For the text-containing cell, return its midpoint in [X, Y] coordinate format. 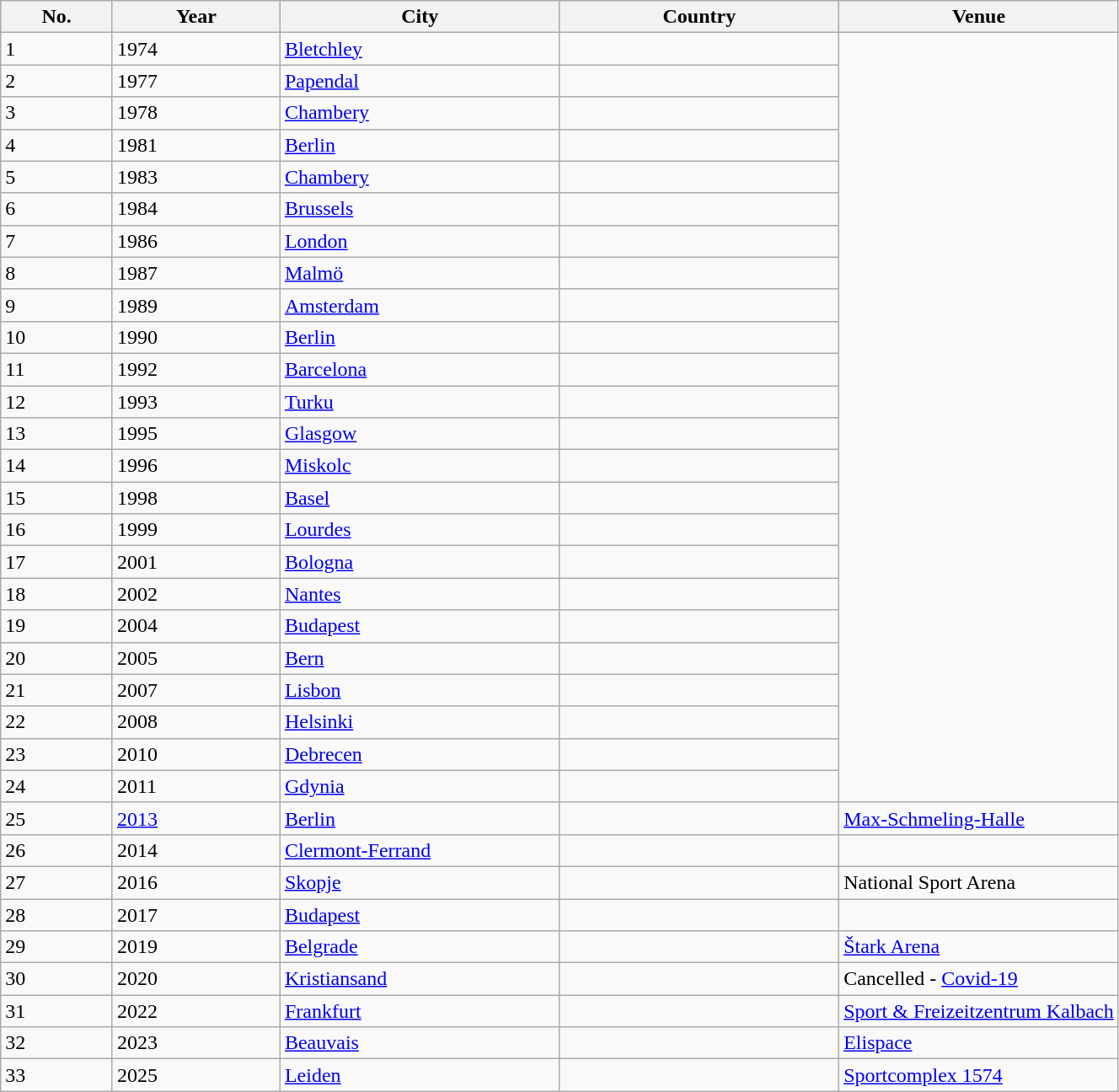
Barcelona [420, 369]
2020 [195, 979]
5 [57, 177]
15 [57, 498]
Skopje [420, 882]
4 [57, 145]
2007 [195, 690]
1987 [195, 273]
Lourdes [420, 530]
23 [57, 754]
Brussels [420, 209]
2025 [195, 1075]
Beauvais [420, 1043]
26 [57, 850]
2 [57, 81]
Bletchley [420, 49]
Sportcomplex 1574 [979, 1075]
6 [57, 209]
Frankfurt [420, 1011]
22 [57, 722]
3 [57, 113]
29 [57, 947]
12 [57, 402]
2001 [195, 562]
2022 [195, 1011]
National Sport Arena [979, 882]
Country [699, 17]
Helsinki [420, 722]
33 [57, 1075]
1978 [195, 113]
2023 [195, 1043]
1986 [195, 241]
1993 [195, 402]
1996 [195, 466]
1998 [195, 498]
2005 [195, 658]
Cancelled - Covid-19 [979, 979]
1981 [195, 145]
31 [57, 1011]
28 [57, 914]
1983 [195, 177]
2014 [195, 850]
Malmö [420, 273]
13 [57, 434]
30 [57, 979]
27 [57, 882]
24 [57, 786]
19 [57, 626]
1990 [195, 337]
2011 [195, 786]
London [420, 241]
1999 [195, 530]
14 [57, 466]
Papendal [420, 81]
2017 [195, 914]
2002 [195, 594]
Clermont-Ferrand [420, 850]
9 [57, 305]
Year [195, 17]
18 [57, 594]
1977 [195, 81]
Lisbon [420, 690]
1974 [195, 49]
2008 [195, 722]
City [420, 17]
1989 [195, 305]
2019 [195, 947]
Max-Schmeling-Halle [979, 818]
Basel [420, 498]
Miskolc [420, 466]
2013 [195, 818]
7 [57, 241]
Amsterdam [420, 305]
1 [57, 49]
Bologna [420, 562]
Belgrade [420, 947]
Nantes [420, 594]
Bern [420, 658]
32 [57, 1043]
Leiden [420, 1075]
2016 [195, 882]
8 [57, 273]
1992 [195, 369]
1995 [195, 434]
Glasgow [420, 434]
2004 [195, 626]
Elispace [979, 1043]
1984 [195, 209]
25 [57, 818]
Venue [979, 17]
21 [57, 690]
10 [57, 337]
Gdynia [420, 786]
Debrecen [420, 754]
11 [57, 369]
16 [57, 530]
20 [57, 658]
Sport & Freizeitzentrum Kalbach [979, 1011]
2010 [195, 754]
No. [57, 17]
17 [57, 562]
Turku [420, 402]
Štark Arena [979, 947]
Kristiansand [420, 979]
